For the text-containing cell, return its midpoint in (x, y) coordinate format. 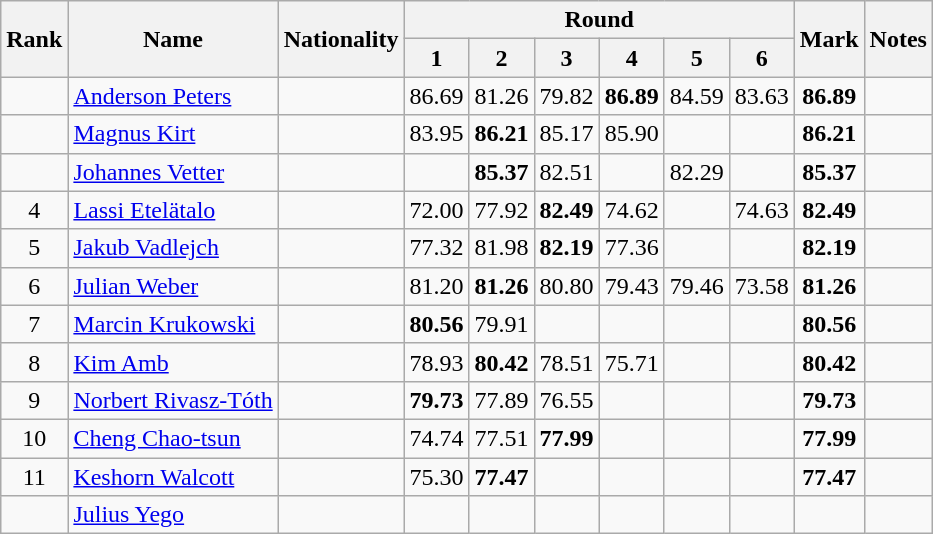
Name (173, 39)
79.91 (502, 324)
Jakub Vadlejch (173, 248)
Kim Amb (173, 362)
75.71 (632, 362)
74.74 (436, 438)
Lassi Etelätalo (173, 210)
Johannes Vetter (173, 172)
Round (599, 20)
77.89 (502, 400)
80.80 (566, 286)
Magnus Kirt (173, 134)
Mark (829, 39)
81.98 (502, 248)
79.43 (632, 286)
2 (502, 58)
76.55 (566, 400)
Cheng Chao-tsun (173, 438)
72.00 (436, 210)
10 (34, 438)
75.30 (436, 477)
85.90 (632, 134)
77.92 (502, 210)
7 (34, 324)
78.93 (436, 362)
9 (34, 400)
Keshorn Walcott (173, 477)
74.62 (632, 210)
82.51 (566, 172)
78.51 (566, 362)
86.69 (436, 96)
Julius Yego (173, 515)
Marcin Krukowski (173, 324)
79.82 (566, 96)
83.95 (436, 134)
82.29 (696, 172)
3 (566, 58)
77.36 (632, 248)
Julian Weber (173, 286)
Rank (34, 39)
79.46 (696, 286)
83.63 (762, 96)
8 (34, 362)
77.51 (502, 438)
Nationality (341, 39)
73.58 (762, 286)
Notes (898, 39)
84.59 (696, 96)
77.32 (436, 248)
11 (34, 477)
85.17 (566, 134)
Norbert Rivasz-Tóth (173, 400)
Anderson Peters (173, 96)
1 (436, 58)
81.20 (436, 286)
74.63 (762, 210)
